Extract the (X, Y) coordinate from the center of the cell holding the provided text.  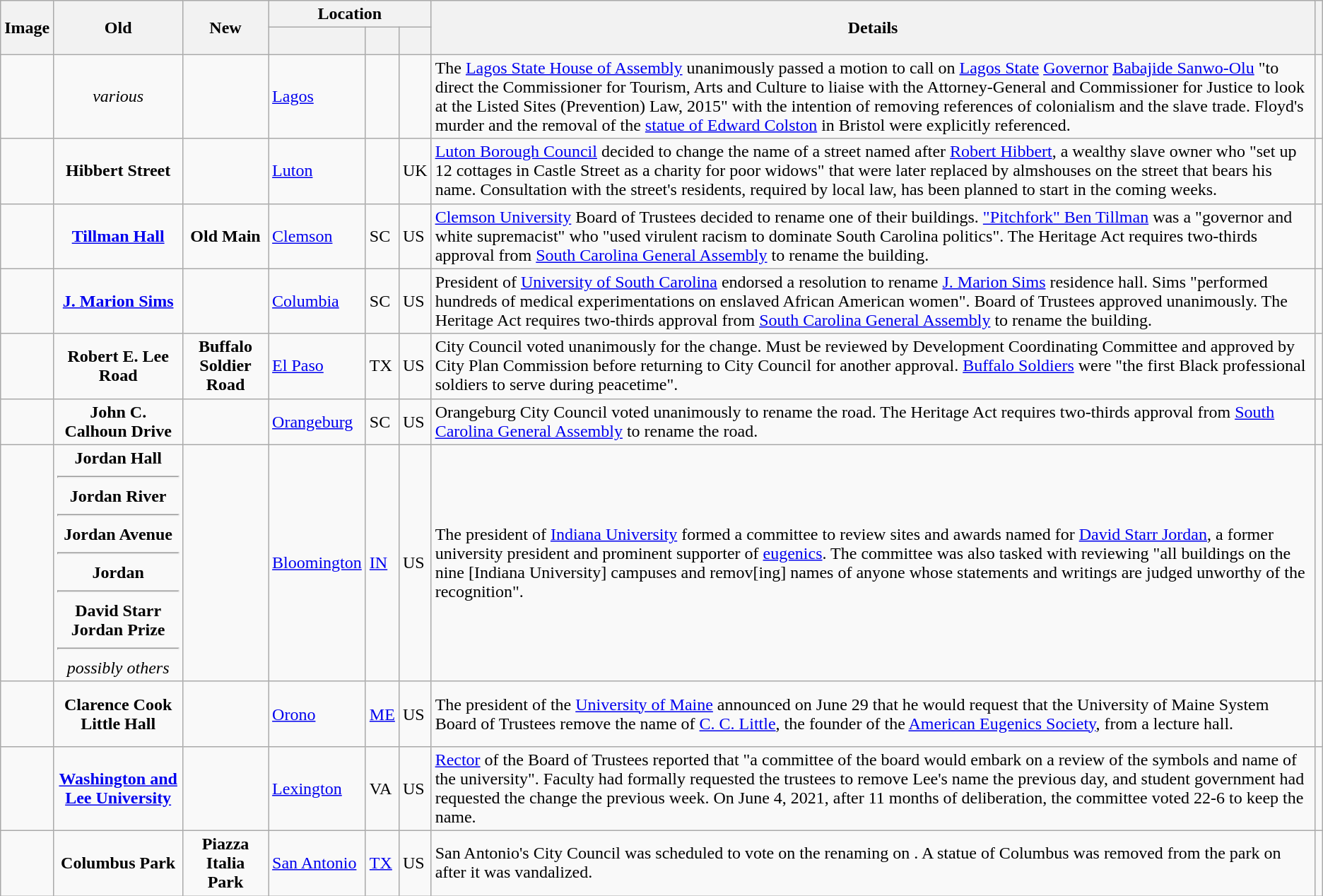
New (225, 28)
Image (27, 28)
Lexington (317, 789)
San Antonio's City Council was scheduled to vote on the renaming on . A statue of Columbus was removed from the park on after it was vandalized. (873, 863)
John C. Calhoun Drive (119, 421)
Orangeburg (317, 421)
Lagos (317, 96)
El Paso (317, 366)
J. Marion Sims (119, 301)
VA (382, 789)
Jordan HallJordan RiverJordan AvenueJordan David Starr Jordan Prizepossibly others (119, 562)
Clemson (317, 236)
Columbus Park (119, 863)
various (119, 96)
Washington and Lee University (119, 789)
Clarence Cook Little Hall (119, 714)
Robert E. Lee Road (119, 366)
UK (415, 171)
Hibbert Street (119, 171)
IN (382, 562)
Old Main (225, 236)
San Antonio (317, 863)
Old (119, 28)
Luton (317, 171)
Buffalo Soldier Road (225, 366)
ME (382, 714)
Bloomington (317, 562)
Location (351, 14)
Tillman Hall (119, 236)
Details (873, 28)
Columbia (317, 301)
Orono (317, 714)
Piazza Italia Park (225, 863)
